Provide the (x, y) coordinate of the cell's center where the given text is located.  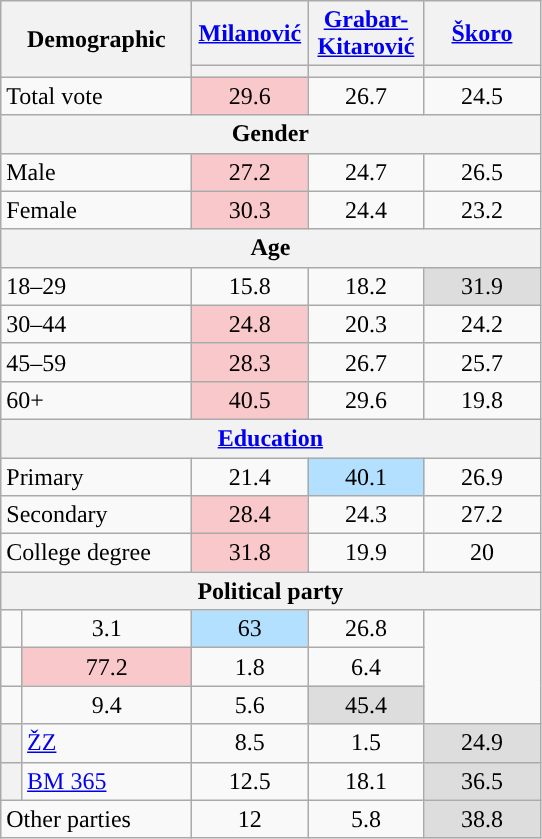
45.4 (366, 705)
9.4 (107, 705)
19.9 (366, 553)
36.5 (482, 781)
Primary (96, 477)
Milanović (250, 34)
31.9 (482, 286)
Gender (270, 134)
Total vote (96, 96)
63 (250, 629)
Education (270, 438)
26.5 (482, 172)
24.3 (366, 515)
30.3 (250, 210)
5.6 (250, 705)
26.9 (482, 477)
28.3 (250, 362)
40.1 (366, 477)
Political party (270, 591)
26.8 (366, 629)
12 (250, 819)
23.2 (482, 210)
Secondary (96, 515)
20.3 (366, 324)
19.8 (482, 400)
1.8 (250, 667)
BM 365 (107, 781)
40.5 (250, 400)
Age (270, 248)
24.2 (482, 324)
Demographic (96, 39)
5.8 (366, 819)
18.1 (366, 781)
24.5 (482, 96)
Male (96, 172)
12.5 (250, 781)
24.9 (482, 743)
Female (96, 210)
77.2 (107, 667)
8.5 (250, 743)
1.5 (366, 743)
Other parties (96, 819)
18.2 (366, 286)
30–44 (96, 324)
24.7 (366, 172)
38.8 (482, 819)
Škoro (482, 34)
31.8 (250, 553)
20 (482, 553)
25.7 (482, 362)
Grabar-Kitarović (366, 34)
3.1 (107, 629)
College degree (96, 553)
6.4 (366, 667)
21.4 (250, 477)
60+ (96, 400)
ŽZ (107, 743)
24.4 (366, 210)
24.8 (250, 324)
15.8 (250, 286)
18–29 (96, 286)
45–59 (96, 362)
28.4 (250, 515)
